Pinpoint the cell where the given text exists, returning its (x, y) midpoint coordinate. 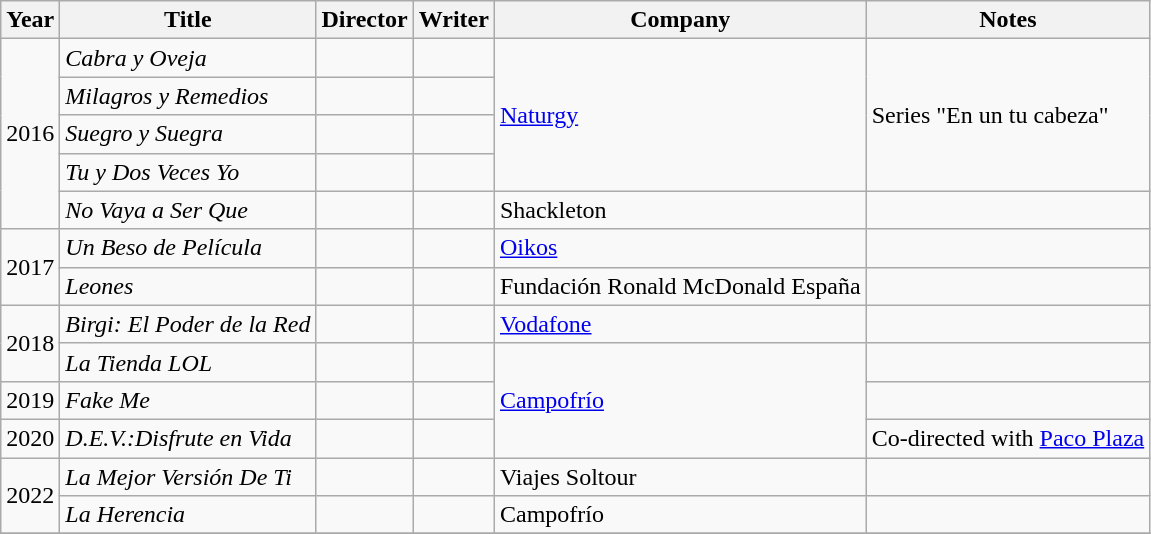
2019 (30, 400)
Company (680, 20)
No Vaya a Ser Que (188, 210)
Naturgy (680, 115)
D.E.V.:Disfrute en Vida (188, 438)
Notes (1008, 20)
Fake Me (188, 400)
Writer (454, 20)
2020 (30, 438)
Fundación Ronald McDonald España (680, 286)
Tu y Dos Veces Yo (188, 172)
2016 (30, 134)
La Herencia (188, 515)
La Tienda LOL (188, 362)
Co-directed with Paco Plaza (1008, 438)
Vodafone (680, 324)
Viajes Soltour (680, 477)
La Mejor Versión De Ti (188, 477)
Oikos (680, 248)
Director (364, 20)
Suegro y Suegra (188, 134)
Milagros y Remedios (188, 96)
Title (188, 20)
Birgi: El Poder de la Red (188, 324)
Un Beso de Película (188, 248)
Series "En un tu cabeza" (1008, 115)
2022 (30, 496)
2018 (30, 343)
Cabra y Oveja (188, 58)
Shackleton (680, 210)
2017 (30, 267)
Leones (188, 286)
Year (30, 20)
